Scan for the cell matching the given text and deliver its (x, y) coordinate at center. 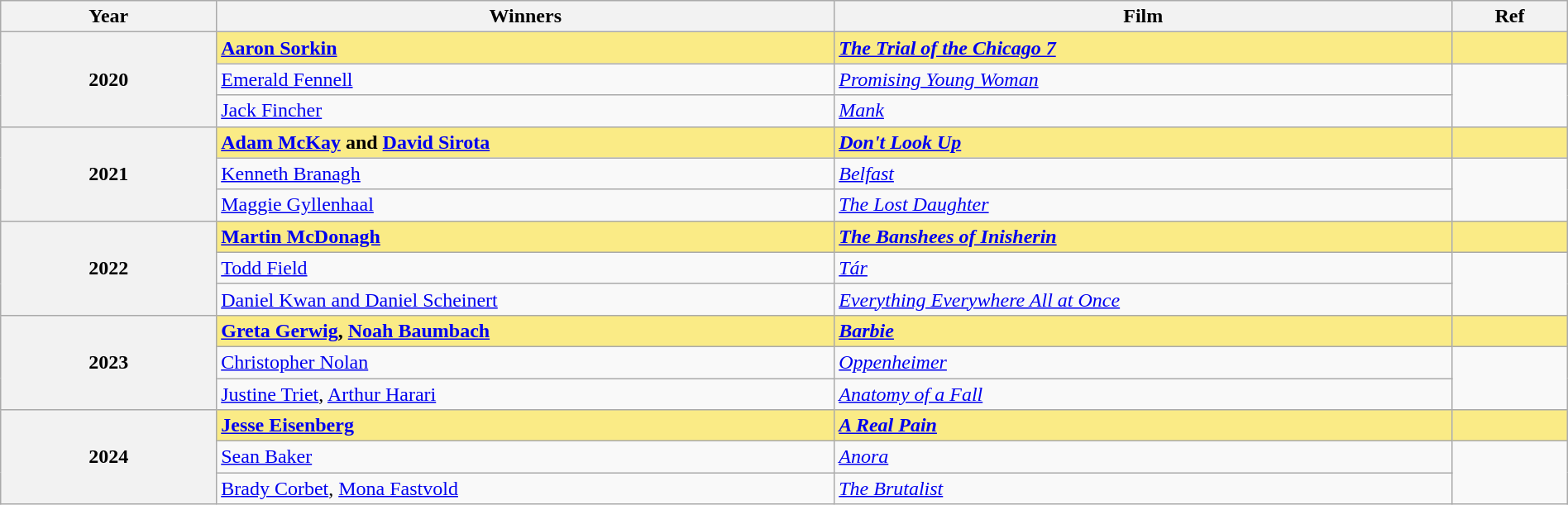
Aaron Sorkin (526, 48)
Mank (1143, 111)
The Banshees of Inisherin (1143, 236)
Jack Fincher (526, 111)
Martin McDonagh (526, 236)
Jesse Eisenberg (526, 426)
Promising Young Woman (1143, 79)
Everything Everywhere All at Once (1143, 299)
Brady Corbet, Mona Fastvold (526, 488)
Tár (1143, 268)
Winners (526, 17)
Emerald Fennell (526, 79)
Don't Look Up (1143, 142)
Sean Baker (526, 457)
The Lost Daughter (1143, 205)
Barbie (1143, 331)
2024 (109, 457)
2022 (109, 268)
Anora (1143, 457)
Ref (1510, 17)
Justine Triet, Arthur Harari (526, 394)
Kenneth Branagh (526, 174)
Maggie Gyllenhaal (526, 205)
The Trial of the Chicago 7 (1143, 48)
Greta Gerwig, Noah Baumbach (526, 331)
2021 (109, 174)
2023 (109, 362)
Year (109, 17)
Oppenheimer (1143, 362)
Anatomy of a Fall (1143, 394)
2020 (109, 79)
The Brutalist (1143, 488)
Todd Field (526, 268)
Film (1143, 17)
Christopher Nolan (526, 362)
A Real Pain (1143, 426)
Daniel Kwan and Daniel Scheinert (526, 299)
Belfast (1143, 174)
Adam McKay and David Sirota (526, 142)
